Capture the cell that displays the provided text and extract its (x, y) central coordinate. 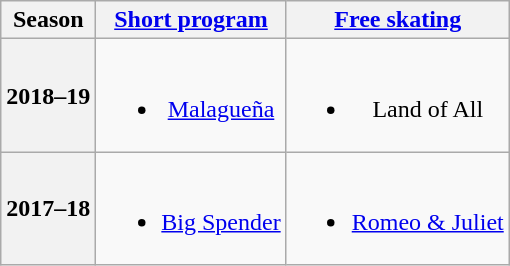
2018–19 (48, 96)
Big Spender (191, 208)
2017–18 (48, 208)
Land of All (398, 96)
Malagueña (191, 96)
Free skating (398, 20)
Season (48, 20)
Romeo & Juliet (398, 208)
Short program (191, 20)
